Find where the given text appears and provide that cell's center as [x, y] coordinate. 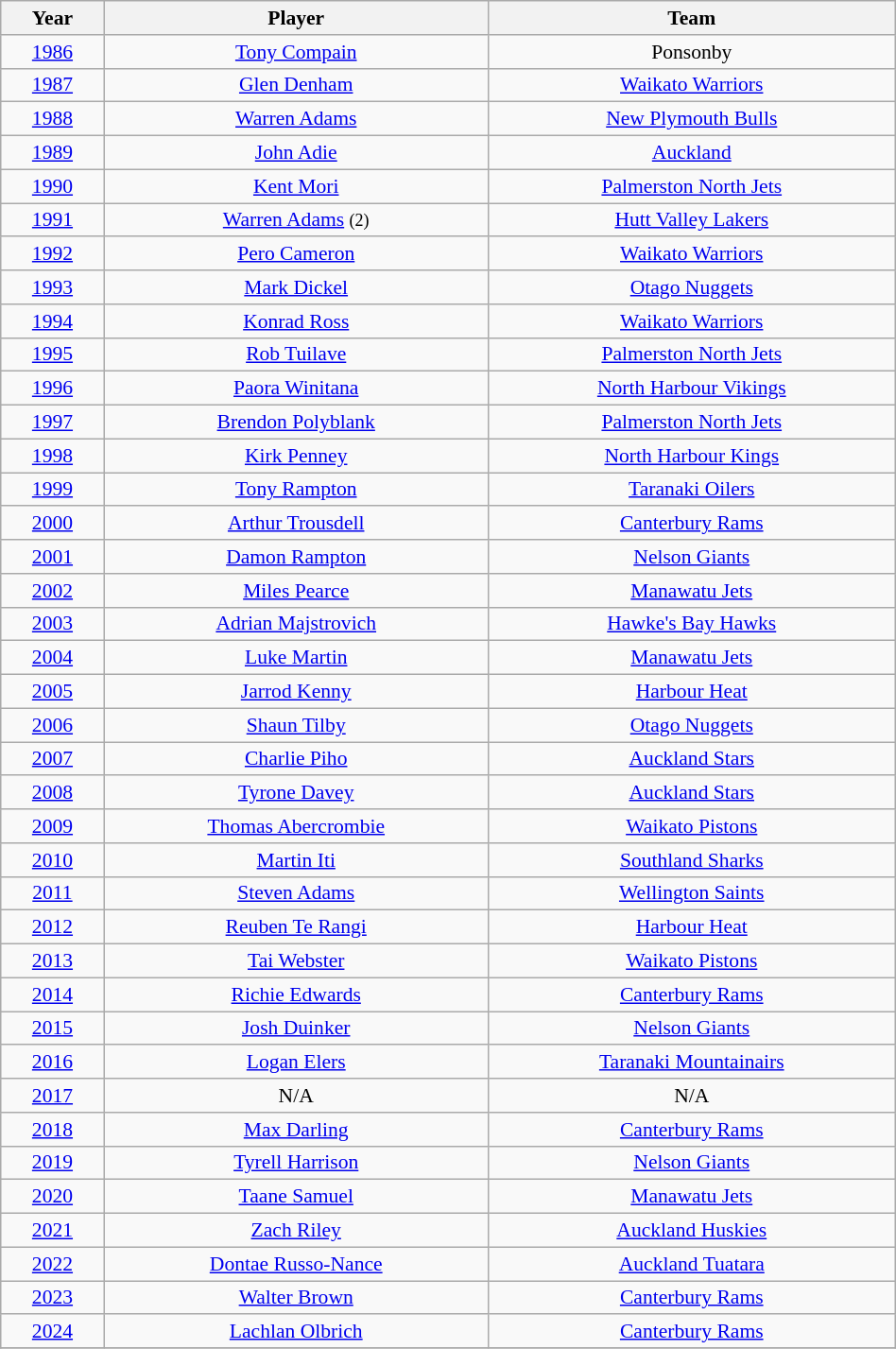
Zach Riley [296, 1231]
1996 [53, 389]
2008 [53, 793]
1997 [53, 423]
Taranaki Oilers [692, 490]
1989 [53, 153]
Damon Rampton [296, 557]
1988 [53, 119]
2021 [53, 1231]
Richie Edwards [296, 994]
Glen Denham [296, 85]
1990 [53, 186]
Taane Samuel [296, 1197]
2024 [53, 1332]
Tony Compain [296, 52]
Tyrone Davey [296, 793]
2020 [53, 1197]
Miles Pearce [296, 591]
2005 [53, 692]
North Harbour Kings [692, 456]
2001 [53, 557]
Logan Elers [296, 1063]
1992 [53, 254]
John Adie [296, 153]
Reuben Te Rangi [296, 927]
1999 [53, 490]
2023 [53, 1298]
2000 [53, 524]
2013 [53, 961]
Martin Iti [296, 860]
Brendon Polyblank [296, 423]
Kirk Penney [296, 456]
Pero Cameron [296, 254]
Hawke's Bay Hawks [692, 624]
Ponsonby [692, 52]
1995 [53, 355]
Tyrell Harrison [296, 1163]
2016 [53, 1063]
2018 [53, 1130]
2019 [53, 1163]
Taranaki Mountainairs [692, 1063]
Dontae Russo-Nance [296, 1264]
Lachlan Olbrich [296, 1332]
Auckland [692, 153]
Konrad Ross [296, 321]
1991 [53, 220]
2014 [53, 994]
Arthur Trousdell [296, 524]
2010 [53, 860]
Kent Mori [296, 186]
New Plymouth Bulls [692, 119]
Warren Adams (2) [296, 220]
Player [296, 18]
Auckland Huskies [692, 1231]
Josh Duinker [296, 1029]
Rob Tuilave [296, 355]
2012 [53, 927]
1986 [53, 52]
2003 [53, 624]
1993 [53, 287]
2009 [53, 826]
Year [53, 18]
Warren Adams [296, 119]
Max Darling [296, 1130]
Thomas Abercrombie [296, 826]
2002 [53, 591]
2022 [53, 1264]
Adrian Majstrovich [296, 624]
Hutt Valley Lakers [692, 220]
Jarrod Kenny [296, 692]
Walter Brown [296, 1298]
Team [692, 18]
Steven Adams [296, 893]
2017 [53, 1096]
Charlie Piho [296, 759]
2006 [53, 725]
Paora Winitana [296, 389]
1998 [53, 456]
Mark Dickel [296, 287]
2007 [53, 759]
Luke Martin [296, 658]
Shaun Tilby [296, 725]
2015 [53, 1029]
2011 [53, 893]
1987 [53, 85]
Wellington Saints [692, 893]
Southland Sharks [692, 860]
Tony Rampton [296, 490]
Auckland Tuatara [692, 1264]
1994 [53, 321]
North Harbour Vikings [692, 389]
Tai Webster [296, 961]
2004 [53, 658]
